Return the (X, Y) coordinate for the center point of the cell that contains the specified text.  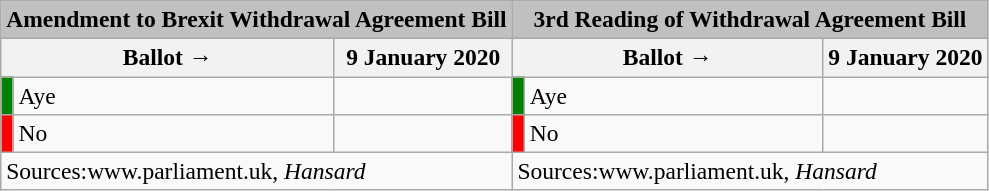
Amendment to Brexit Withdrawal Agreement Bill (256, 19)
3rd Reading of Withdrawal Agreement Bill (750, 19)
